Extract the (x, y) coordinate from the center of the cell holding the provided text.  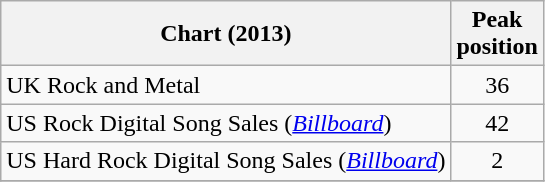
US Hard Rock Digital Song Sales (Billboard) (226, 161)
US Rock Digital Song Sales (Billboard) (226, 123)
2 (497, 161)
Chart (2013) (226, 34)
42 (497, 123)
UK Rock and Metal (226, 85)
Peakposition (497, 34)
36 (497, 85)
